Scan for the cell matching the given text and deliver its (x, y) coordinate at center. 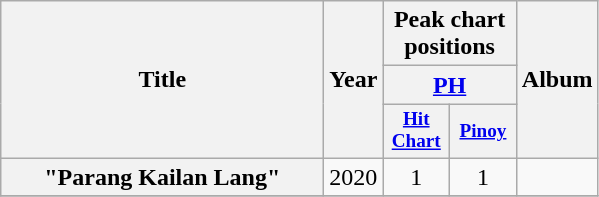
2020 (354, 177)
Pinoy (484, 131)
Album (557, 80)
Year (354, 80)
Hit Chart (416, 131)
Title (162, 80)
PH (450, 85)
Peak chart positions (450, 34)
"Parang Kailan Lang" (162, 177)
